Find where the given text appears and provide that cell's center as (x, y) coordinate. 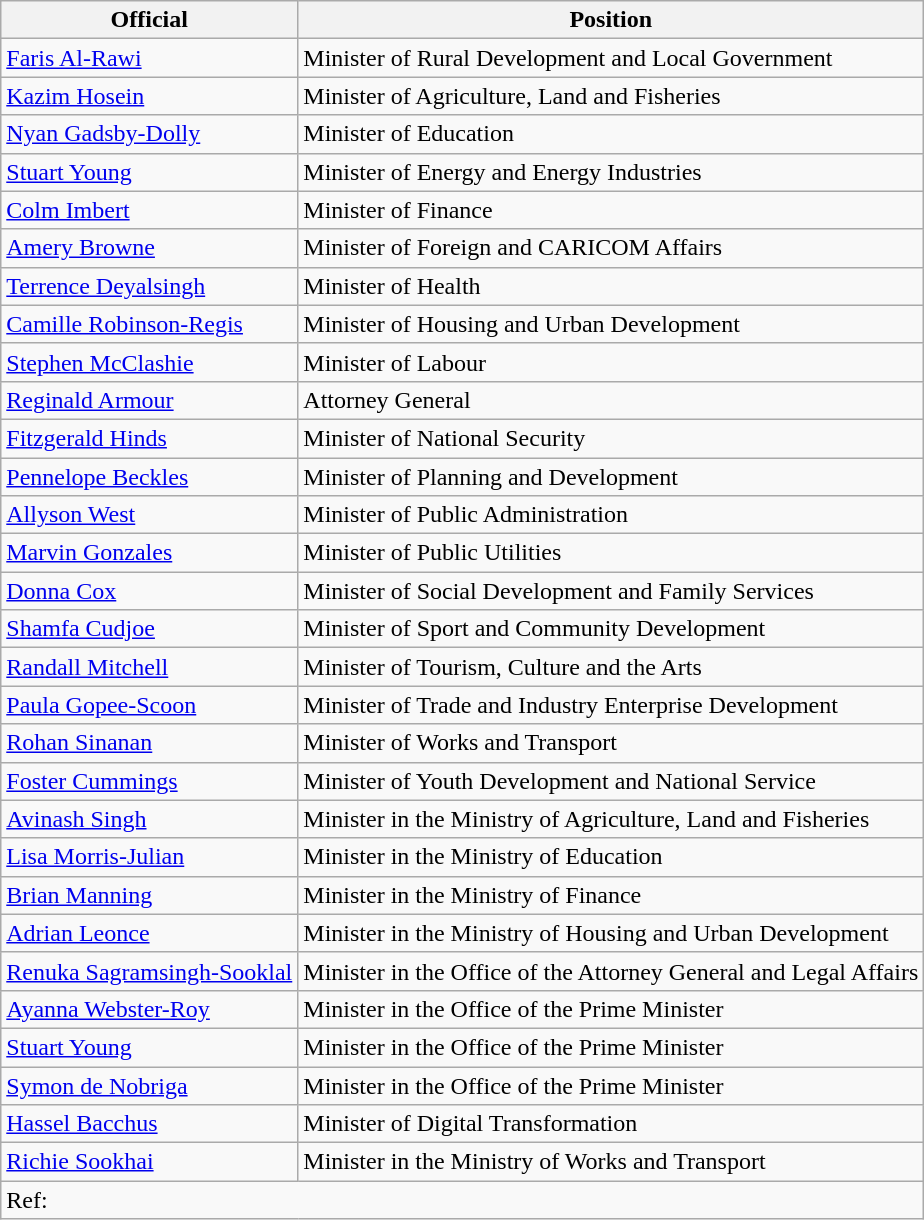
Richie Sookhai (150, 1162)
Minister of Finance (611, 210)
Minister of Tourism, Culture and the Arts (611, 667)
Fitzgerald Hinds (150, 438)
Renuka Sagramsingh-Sooklal (150, 971)
Minister in the Ministry of Housing and Urban Development (611, 933)
Ref: (462, 1200)
Adrian Leonce (150, 933)
Minister of Housing and Urban Development (611, 324)
Minister of Health (611, 286)
Minister of Social Development and Family Services (611, 591)
Minister in the Ministry of Education (611, 857)
Stephen McClashie (150, 362)
Avinash Singh (150, 819)
Minister of Sport and Community Development (611, 629)
Minister of Rural Development and Local Government (611, 58)
Hassel Bacchus (150, 1124)
Minister of Public Utilities (611, 553)
Minister of Public Administration (611, 515)
Minister of Planning and Development (611, 477)
Reginald Armour (150, 400)
Minister of Foreign and CARICOM Affairs (611, 248)
Minister of Works and Transport (611, 743)
Kazim Hosein (150, 96)
Nyan Gadsby-Dolly (150, 134)
Official (150, 20)
Minister in the Office of the Attorney General and Legal Affairs (611, 971)
Faris Al-Rawi (150, 58)
Marvin Gonzales (150, 553)
Minister of Agriculture, Land and Fisheries (611, 96)
Pennelope Beckles (150, 477)
Minister of Digital Transformation (611, 1124)
Paula Gopee-Scoon (150, 705)
Attorney General (611, 400)
Foster Cummings (150, 781)
Minister in the Ministry of Finance (611, 895)
Randall Mitchell (150, 667)
Minister of National Security (611, 438)
Amery Browne (150, 248)
Minister in the Ministry of Agriculture, Land and Fisheries (611, 819)
Rohan Sinanan (150, 743)
Minister in the Ministry of Works and Transport (611, 1162)
Camille Robinson-Regis (150, 324)
Position (611, 20)
Minister of Youth Development and National Service (611, 781)
Minister of Education (611, 134)
Minister of Energy and Energy Industries (611, 172)
Shamfa Cudjoe (150, 629)
Terrence Deyalsingh (150, 286)
Colm Imbert (150, 210)
Symon de Nobriga (150, 1085)
Allyson West (150, 515)
Minister of Trade and Industry Enterprise Development (611, 705)
Lisa Morris-Julian (150, 857)
Ayanna Webster-Roy (150, 1009)
Minister of Labour (611, 362)
Donna Cox (150, 591)
Brian Manning (150, 895)
